Locate the cell with the specified text and output its (X, Y) center coordinate. 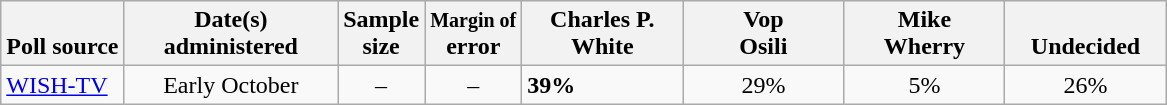
Charles P.White (602, 34)
VopOsili (764, 34)
MikeWherry (924, 34)
39% (602, 85)
5% (924, 85)
Undecided (1086, 34)
WISH-TV (62, 85)
Margin oferror (474, 34)
26% (1086, 85)
Date(s)administered (231, 34)
29% (764, 85)
Samplesize (382, 34)
Poll source (62, 34)
Early October (231, 85)
